Scan for the cell matching the given text and deliver its [X, Y] coordinate at center. 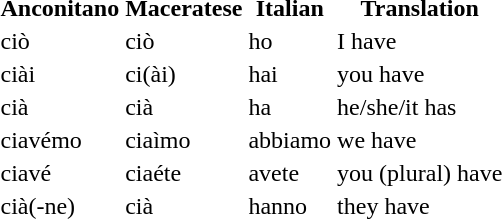
cià [184, 107]
ci(ài) [184, 74]
ho [290, 41]
ha [290, 107]
ciò [184, 41]
ciaìmo [184, 140]
hai [290, 74]
abbiamo [290, 140]
ciaéte [184, 173]
avete [290, 173]
